Output the [X, Y] coordinate of the center of the cell containing the given text.  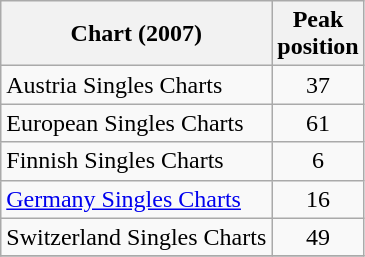
Switzerland Singles Charts [136, 237]
61 [318, 123]
49 [318, 237]
16 [318, 199]
37 [318, 85]
Germany Singles Charts [136, 199]
European Singles Charts [136, 123]
Finnish Singles Charts [136, 161]
6 [318, 161]
Chart (2007) [136, 34]
Austria Singles Charts [136, 85]
Peakposition [318, 34]
